For the text-containing cell, return its midpoint in [x, y] coordinate format. 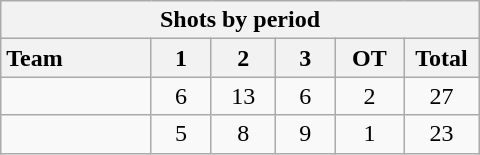
Total [442, 58]
3 [305, 58]
27 [442, 96]
Team [76, 58]
5 [181, 134]
13 [243, 96]
Shots by period [240, 20]
23 [442, 134]
9 [305, 134]
OT [370, 58]
8 [243, 134]
